From the cell containing the given text, extract its center point as (x, y) coordinate. 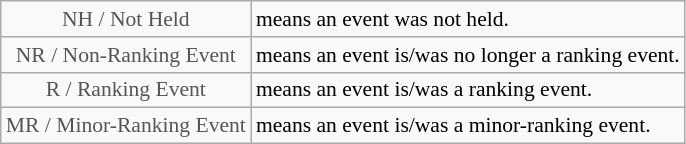
R / Ranking Event (126, 90)
NR / Non-Ranking Event (126, 55)
MR / Minor-Ranking Event (126, 126)
means an event is/was a minor-ranking event. (468, 126)
NH / Not Held (126, 19)
means an event was not held. (468, 19)
means an event is/was no longer a ranking event. (468, 55)
means an event is/was a ranking event. (468, 90)
